Detect which cell encompasses the target text, then output its (X, Y) center coordinate. 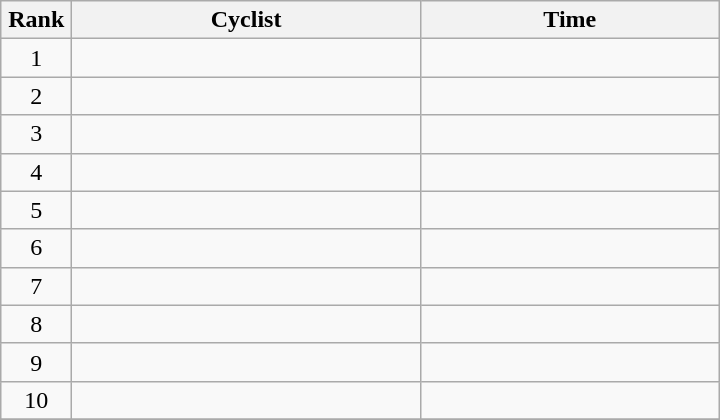
8 (36, 324)
9 (36, 362)
6 (36, 248)
3 (36, 134)
Cyclist (246, 20)
5 (36, 210)
2 (36, 96)
10 (36, 400)
7 (36, 286)
4 (36, 172)
Rank (36, 20)
Time (570, 20)
1 (36, 58)
